Determine the [X, Y] coordinate at the center of the cell enclosing the given text.  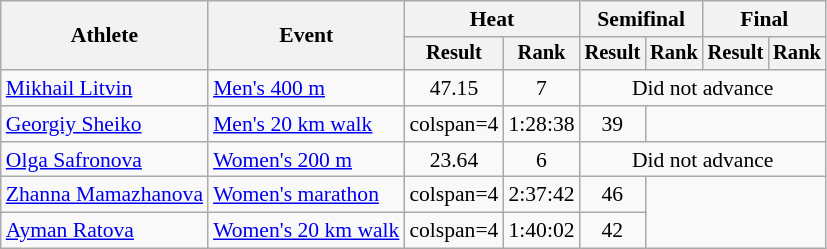
Athlete [104, 36]
Zhanna Mamazhanova [104, 195]
Semifinal [642, 19]
Georgiy Sheiko [104, 124]
Women's 200 m [306, 160]
39 [613, 124]
6 [541, 160]
Mikhail Litvin [104, 88]
42 [613, 231]
Men's 400 m [306, 88]
23.64 [454, 160]
Women's marathon [306, 195]
2:37:42 [541, 195]
Event [306, 36]
Heat [492, 19]
Women's 20 km walk [306, 231]
Final [764, 19]
Men's 20 km walk [306, 124]
7 [541, 88]
Olga Safronova [104, 160]
46 [613, 195]
1:28:38 [541, 124]
47.15 [454, 88]
1:40:02 [541, 231]
Ayman Ratova [104, 231]
